From the cell containing the given text, extract its center point as (x, y) coordinate. 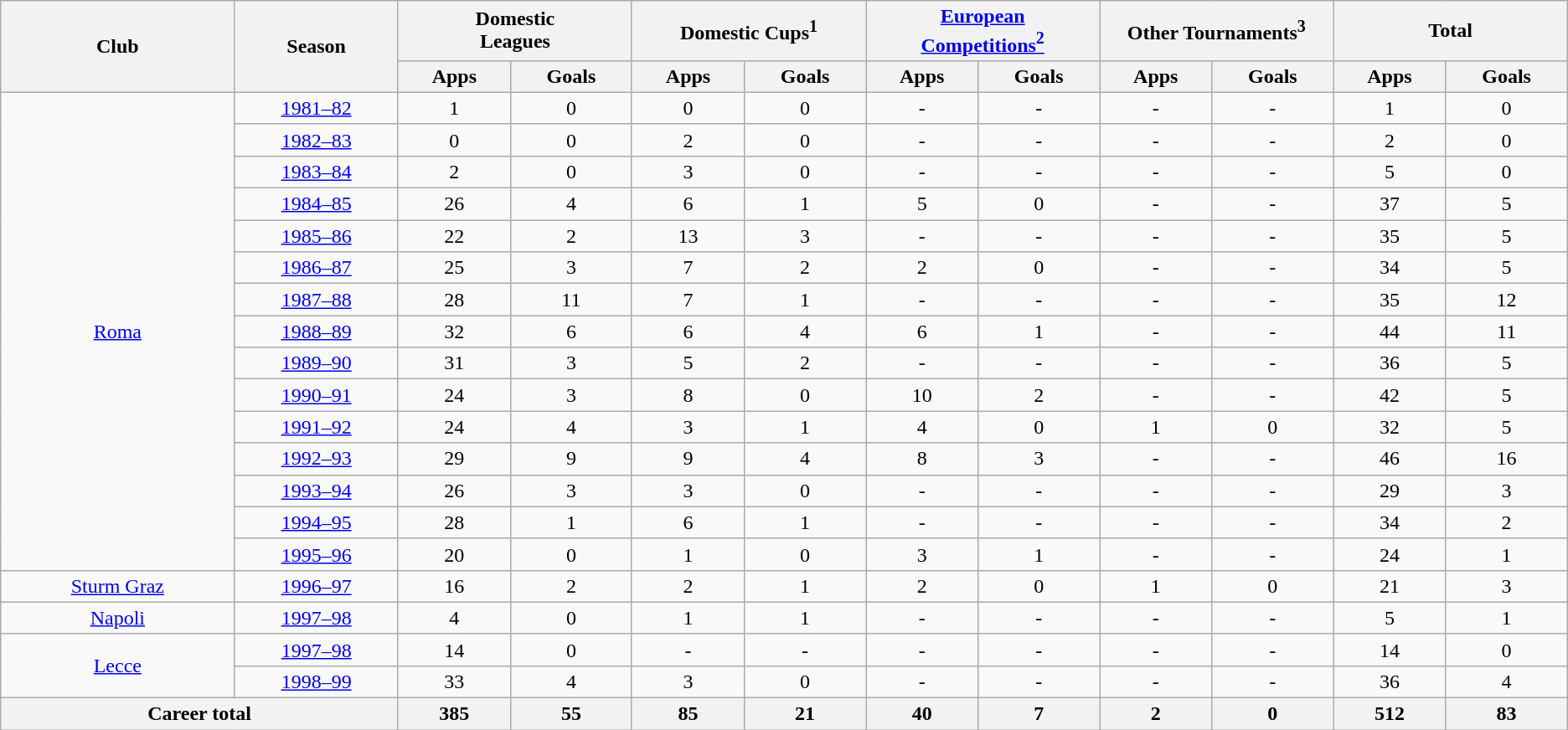
Lecce (117, 666)
EuropeanCompetitions2 (983, 31)
1996–97 (317, 586)
Roma (117, 332)
37 (1390, 204)
44 (1390, 332)
Season (317, 47)
Other Tournaments3 (1216, 31)
1985–86 (317, 236)
Napoli (117, 618)
22 (454, 236)
Total (1451, 31)
1989–90 (317, 363)
1998–99 (317, 681)
1995–96 (317, 554)
1987–88 (317, 300)
13 (688, 236)
10 (922, 395)
Sturm Graz (117, 586)
1981–82 (317, 108)
83 (1506, 714)
Career total (199, 714)
512 (1390, 714)
DomesticLeagues (514, 31)
55 (571, 714)
1983–84 (317, 172)
25 (454, 268)
85 (688, 714)
Club (117, 47)
1982–83 (317, 140)
40 (922, 714)
1986–87 (317, 268)
31 (454, 363)
1991–92 (317, 427)
1994–95 (317, 522)
12 (1506, 300)
1992–93 (317, 459)
1993–94 (317, 491)
33 (454, 681)
42 (1390, 395)
385 (454, 714)
1990–91 (317, 395)
Domestic Cups1 (749, 31)
20 (454, 554)
46 (1390, 459)
1988–89 (317, 332)
1984–85 (317, 204)
